Scan for the cell matching the given text and deliver its (x, y) coordinate at center. 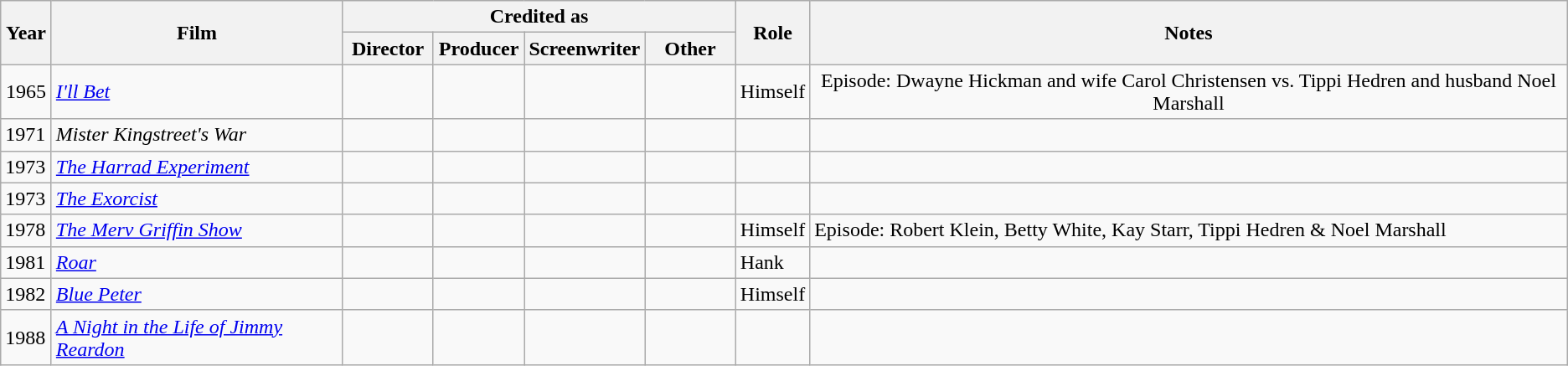
Notes (1189, 33)
1978 (27, 230)
1988 (27, 337)
The Merv Griffin Show (196, 230)
Mister Kingstreet's War (196, 135)
The Harrad Experiment (196, 167)
Hank (772, 262)
Film (196, 33)
The Exorcist (196, 198)
Blue Peter (196, 294)
Roar (196, 262)
Role (772, 33)
1971 (27, 135)
A Night in the Life of Jimmy Reardon (196, 337)
Episode: Dwayne Hickman and wife Carol Christensen vs. Tippi Hedren and husband Noel Marshall (1189, 92)
1981 (27, 262)
Screenwriter (585, 49)
Other (690, 49)
I'll Bet (196, 92)
Producer (479, 49)
1965 (27, 92)
Year (27, 33)
Episode: Robert Klein, Betty White, Kay Starr, Tippi Hedren & Noel Marshall (1189, 230)
Director (389, 49)
Credited as (539, 17)
1982 (27, 294)
